Scan for the cell matching the given text and deliver its [X, Y] coordinate at center. 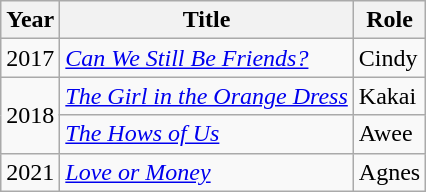
Title [207, 20]
Kakai [389, 96]
Love or Money [207, 172]
Cindy [389, 58]
2021 [30, 172]
2018 [30, 115]
The Girl in the Orange Dress [207, 96]
Agnes [389, 172]
Year [30, 20]
Can We Still Be Friends? [207, 58]
Role [389, 20]
The Hows of Us [207, 134]
Awee [389, 134]
2017 [30, 58]
